Output the [X, Y] coordinate of the center of the cell containing the given text.  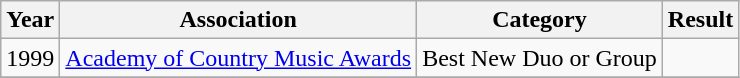
Category [540, 20]
Year [30, 20]
Association [238, 20]
Result [700, 20]
Best New Duo or Group [540, 58]
Academy of Country Music Awards [238, 58]
1999 [30, 58]
